Identify which cell holds the provided text, then report its [x, y] central coordinate. 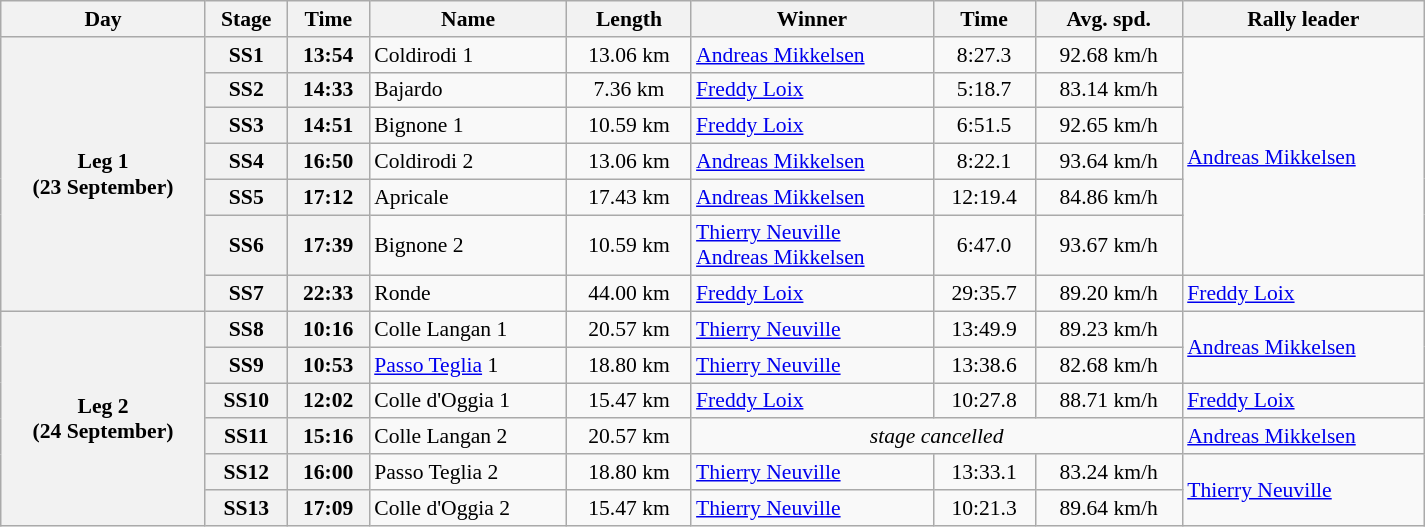
17.43 km [629, 197]
13:49.9 [984, 330]
Winner [812, 19]
83.14 km/h [1108, 90]
SS1 [246, 55]
Bajardo [468, 90]
5:18.7 [984, 90]
10:53 [328, 365]
84.86 km/h [1108, 197]
12:02 [328, 401]
SS6 [246, 246]
Passo Teglia 2 [468, 472]
16:00 [328, 472]
SS3 [246, 126]
29:35.7 [984, 294]
Rally leader [1303, 19]
SS7 [246, 294]
Colle Langan 1 [468, 330]
Bignone 2 [468, 246]
Thierry Neuville Andreas Mikkelsen [812, 246]
13:38.6 [984, 365]
14:51 [328, 126]
Coldirodi 1 [468, 55]
Leg 1(23 September) [104, 174]
SS13 [246, 508]
22:33 [328, 294]
SS2 [246, 90]
89.64 km/h [1108, 508]
6:51.5 [984, 126]
17:09 [328, 508]
13:54 [328, 55]
88.71 km/h [1108, 401]
10:21.3 [984, 508]
17:12 [328, 197]
16:50 [328, 162]
89.20 km/h [1108, 294]
Leg 2(24 September) [104, 419]
7.36 km [629, 90]
Ronde [468, 294]
Passo Teglia 1 [468, 365]
Stage [246, 19]
15:16 [328, 437]
93.67 km/h [1108, 246]
Colle Langan 2 [468, 437]
Colle d'Oggia 2 [468, 508]
83.24 km/h [1108, 472]
10:27.8 [984, 401]
SS12 [246, 472]
Colle d'Oggia 1 [468, 401]
44.00 km [629, 294]
12:19.4 [984, 197]
93.64 km/h [1108, 162]
14:33 [328, 90]
82.68 km/h [1108, 365]
SS4 [246, 162]
6:47.0 [984, 246]
92.65 km/h [1108, 126]
Length [629, 19]
92.68 km/h [1108, 55]
Coldirodi 2 [468, 162]
89.23 km/h [1108, 330]
8:27.3 [984, 55]
SS8 [246, 330]
Name [468, 19]
Day [104, 19]
SS10 [246, 401]
SS9 [246, 365]
17:39 [328, 246]
8:22.1 [984, 162]
13:33.1 [984, 472]
Avg. spd. [1108, 19]
SS5 [246, 197]
Bignone 1 [468, 126]
10:16 [328, 330]
stage cancelled [936, 437]
Apricale [468, 197]
SS11 [246, 437]
